Extract the [X, Y] coordinate from the center of the cell holding the provided text.  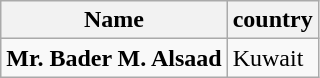
Mr. Bader M. Alsaad [114, 58]
country [272, 20]
Kuwait [272, 58]
Name [114, 20]
